Identify which cell holds the provided text, then report its [X, Y] central coordinate. 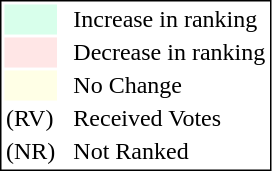
Received Votes [170, 119]
No Change [170, 85]
Decrease in ranking [170, 53]
Not Ranked [170, 151]
Increase in ranking [170, 19]
(RV) [30, 119]
(NR) [30, 151]
